Capture the cell that displays the provided text and extract its (x, y) central coordinate. 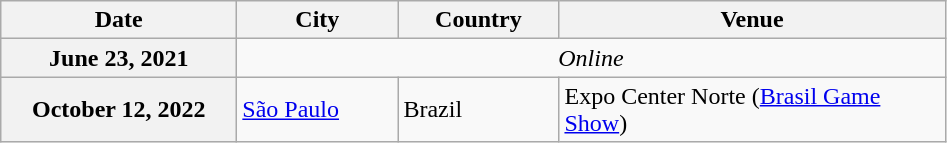
Online (591, 58)
Venue (752, 20)
October 12, 2022 (119, 110)
City (318, 20)
Brazil (478, 110)
São Paulo (318, 110)
Expo Center Norte (Brasil Game Show) (752, 110)
Date (119, 20)
Country (478, 20)
June 23, 2021 (119, 58)
